Determine the [x, y] coordinate at the center of the cell enclosing the given text.  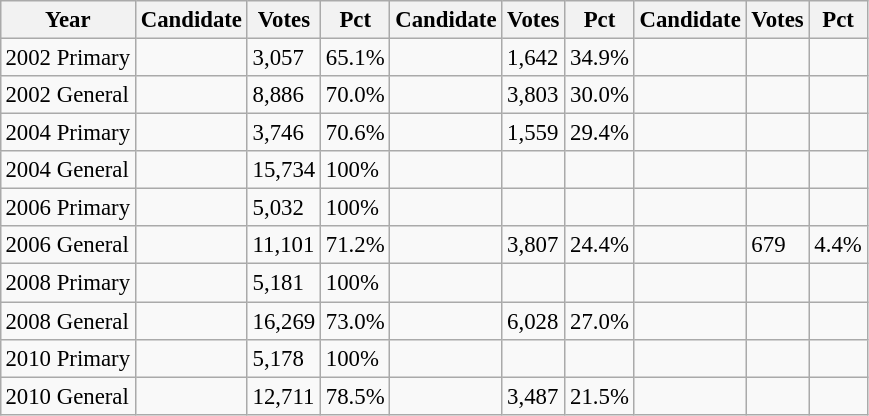
3,746 [284, 133]
5,181 [284, 283]
2008 Primary [68, 283]
4.4% [838, 245]
2006 Primary [68, 208]
24.4% [600, 245]
70.6% [356, 133]
679 [778, 245]
12,711 [284, 396]
3,057 [284, 57]
2004 Primary [68, 133]
3,487 [534, 396]
2008 General [68, 321]
27.0% [600, 321]
5,178 [284, 358]
8,886 [284, 95]
Year [68, 20]
2002 Primary [68, 57]
70.0% [356, 95]
30.0% [600, 95]
1,642 [534, 57]
2006 General [68, 245]
16,269 [284, 321]
5,032 [284, 208]
21.5% [600, 396]
15,734 [284, 170]
3,803 [534, 95]
6,028 [534, 321]
65.1% [356, 57]
29.4% [600, 133]
3,807 [534, 245]
71.2% [356, 245]
73.0% [356, 321]
2004 General [68, 170]
2010 General [68, 396]
78.5% [356, 396]
34.9% [600, 57]
11,101 [284, 245]
2010 Primary [68, 358]
1,559 [534, 133]
2002 General [68, 95]
